Return [x, y] of the center of cell containing provided text 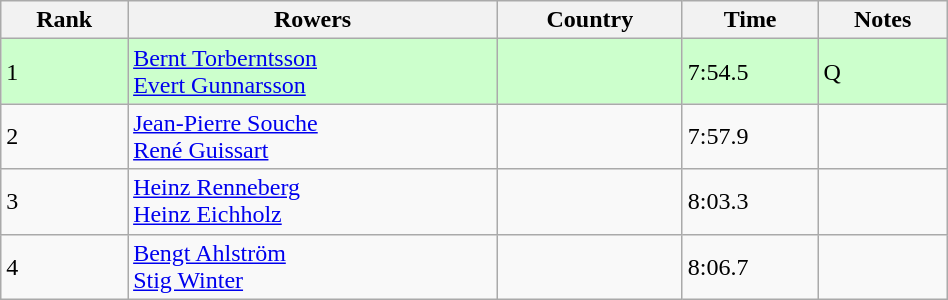
3 [64, 202]
1 [64, 72]
8:03.3 [750, 202]
Jean-Pierre SoucheRené Guissart [313, 136]
8:06.7 [750, 266]
4 [64, 266]
2 [64, 136]
Heinz RennebergHeinz Eichholz [313, 202]
7:57.9 [750, 136]
Rank [64, 20]
Q [882, 72]
Notes [882, 20]
Rowers [313, 20]
7:54.5 [750, 72]
Bernt TorberntssonEvert Gunnarsson [313, 72]
Bengt AhlströmStig Winter [313, 266]
Time [750, 20]
Country [590, 20]
